From the cell containing the given text, extract its center point as (X, Y) coordinate. 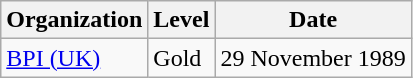
Date (313, 20)
Level (182, 20)
29 November 1989 (313, 58)
BPI (UK) (74, 58)
Organization (74, 20)
Gold (182, 58)
